Provide the [X, Y] coordinate of the cell's center where the given text is located.  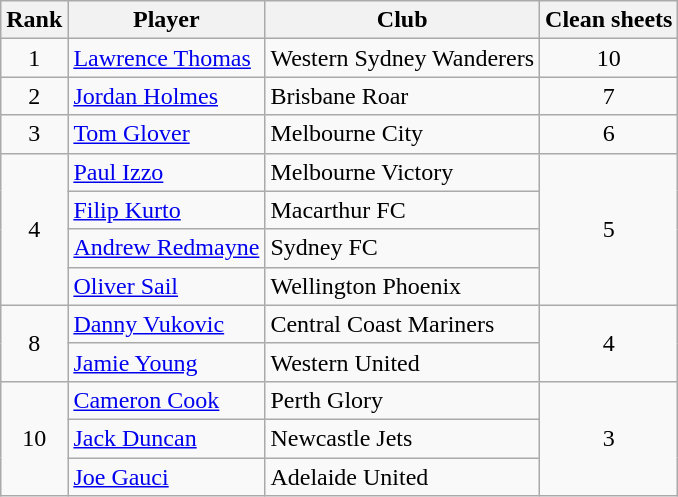
Sydney FC [402, 248]
Cameron Cook [166, 400]
Paul Izzo [166, 172]
Wellington Phoenix [402, 286]
Macarthur FC [402, 210]
Central Coast Mariners [402, 324]
Player [166, 20]
Filip Kurto [166, 210]
Melbourne Victory [402, 172]
Clean sheets [609, 20]
Rank [34, 20]
Adelaide United [402, 477]
Jack Duncan [166, 438]
Joe Gauci [166, 477]
Newcastle Jets [402, 438]
Danny Vukovic [166, 324]
Club [402, 20]
7 [609, 96]
Oliver Sail [166, 286]
1 [34, 58]
2 [34, 96]
6 [609, 134]
Andrew Redmayne [166, 248]
Brisbane Roar [402, 96]
Perth Glory [402, 400]
Jamie Young [166, 362]
Tom Glover [166, 134]
Western Sydney Wanderers [402, 58]
Lawrence Thomas [166, 58]
Jordan Holmes [166, 96]
8 [34, 343]
5 [609, 229]
Western United [402, 362]
Melbourne City [402, 134]
